Identify which cell holds the provided text, then report its (x, y) central coordinate. 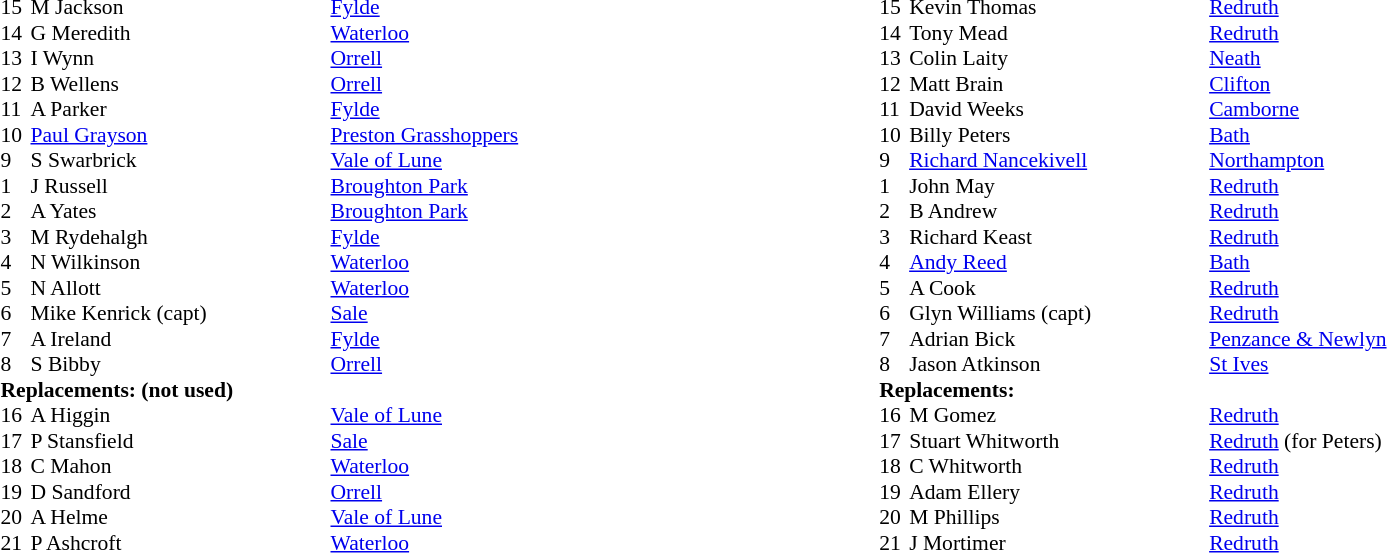
Penzance & Newlyn (1298, 339)
C Whitworth (1059, 467)
A Helme (180, 517)
Replacements: (not used) (259, 390)
Glyn Williams (capt) (1059, 313)
M Rydehalgh (180, 237)
J Russell (180, 186)
Mike Kenrick (capt) (180, 313)
N Wilkinson (180, 263)
M Gomez (1059, 415)
St Ives (1298, 365)
Neath (1298, 59)
I Wynn (180, 59)
Clifton (1298, 84)
A Parker (180, 109)
S Swarbrick (180, 161)
B Wellens (180, 84)
S Bibby (180, 365)
M Phillips (1059, 517)
Richard Nancekivell (1059, 161)
Matt Brain (1059, 84)
Tony Mead (1059, 33)
John May (1059, 186)
Colin Laity (1059, 59)
A Cook (1059, 288)
David Weeks (1059, 109)
D Sandford (180, 492)
A Yates (180, 211)
A Higgin (180, 415)
B Andrew (1059, 211)
Jason Atkinson (1059, 365)
Redruth (for Peters) (1298, 441)
G Meredith (180, 33)
Andy Reed (1059, 263)
Billy Peters (1059, 135)
Adam Ellery (1059, 492)
Replacements: (1132, 390)
N Allott (180, 288)
Northampton (1298, 161)
P Stansfield (180, 441)
Richard Keast (1059, 237)
Paul Grayson (180, 135)
Preston Grasshoppers (424, 135)
Camborne (1298, 109)
A Ireland (180, 339)
C Mahon (180, 467)
Stuart Whitworth (1059, 441)
Adrian Bick (1059, 339)
